Extract the [X, Y] coordinate from the center of the cell holding the provided text.  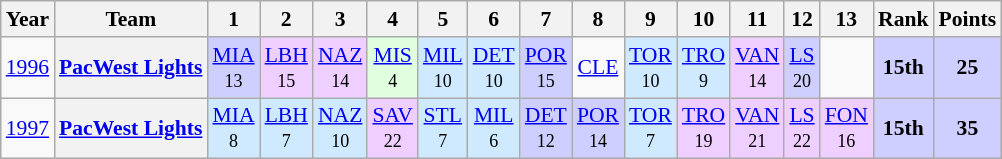
8 [598, 19]
TRO19 [704, 128]
VAN21 [757, 128]
3 [340, 19]
SAV22 [392, 128]
LBH15 [286, 68]
LBH7 [286, 128]
TOR10 [650, 68]
9 [650, 19]
DET10 [494, 68]
1 [233, 19]
2 [286, 19]
10 [704, 19]
POR15 [546, 68]
11 [757, 19]
35 [968, 128]
CLE [598, 68]
Team [130, 19]
LS22 [802, 128]
13 [846, 19]
MIA13 [233, 68]
TRO9 [704, 68]
Points [968, 19]
MIL10 [443, 68]
DET12 [546, 128]
Rank [904, 19]
1996 [28, 68]
MIS4 [392, 68]
LS20 [802, 68]
MIA8 [233, 128]
7 [546, 19]
NAZ14 [340, 68]
12 [802, 19]
25 [968, 68]
TOR7 [650, 128]
5 [443, 19]
1997 [28, 128]
VAN14 [757, 68]
6 [494, 19]
POR14 [598, 128]
STL7 [443, 128]
FON16 [846, 128]
MIL6 [494, 128]
4 [392, 19]
Year [28, 19]
NAZ10 [340, 128]
